For the text-containing cell, return its midpoint in (x, y) coordinate format. 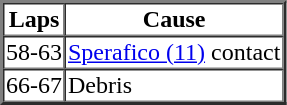
Debris (174, 86)
58-63 (34, 52)
Cause (174, 20)
Laps (34, 20)
Sperafico (11) contact (174, 52)
66-67 (34, 86)
